Capture the cell that displays the provided text and extract its [X, Y] central coordinate. 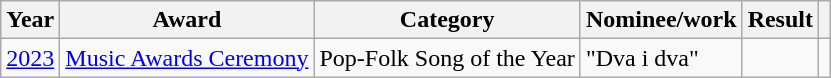
2023 [30, 58]
Year [30, 20]
Result [780, 20]
Award [187, 20]
Nominee/work [661, 20]
Category [447, 20]
Pop-Folk Song of the Year [447, 58]
"Dva i dva" [661, 58]
Music Awards Ceremony [187, 58]
